Capture the cell that displays the provided text and extract its [x, y] central coordinate. 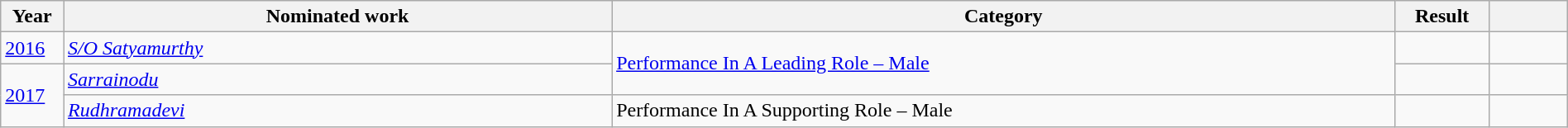
Sarrainodu [337, 79]
Performance In A Leading Role – Male [1004, 64]
2017 [32, 95]
Performance In A Supporting Role – Male [1004, 111]
Year [32, 17]
S/O Satyamurthy [337, 48]
Rudhramadevi [337, 111]
2016 [32, 48]
Category [1004, 17]
Result [1442, 17]
Nominated work [337, 17]
